Detect which cell encompasses the target text, then output its (X, Y) center coordinate. 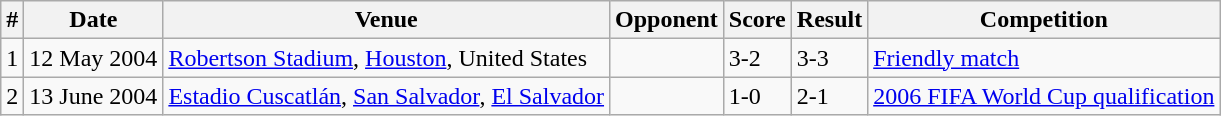
3-2 (757, 58)
Result (829, 20)
Robertson Stadium, Houston, United States (386, 58)
Opponent (667, 20)
2-1 (829, 96)
1 (12, 58)
# (12, 20)
Competition (1044, 20)
2006 FIFA World Cup qualification (1044, 96)
3-3 (829, 58)
Estadio Cuscatlán, San Salvador, El Salvador (386, 96)
2 (12, 96)
Venue (386, 20)
1-0 (757, 96)
12 May 2004 (94, 58)
Score (757, 20)
Date (94, 20)
Friendly match (1044, 58)
13 June 2004 (94, 96)
